Output the [X, Y] coordinate of the center of the cell containing the given text.  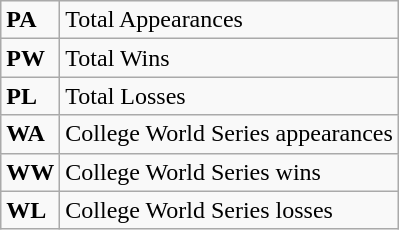
WW [30, 172]
Total Appearances [230, 20]
WL [30, 210]
College World Series wins [230, 172]
PL [30, 96]
College World Series appearances [230, 134]
PW [30, 58]
WA [30, 134]
PA [30, 20]
Total Losses [230, 96]
College World Series losses [230, 210]
Total Wins [230, 58]
